For the text-containing cell, return its midpoint in (X, Y) coordinate format. 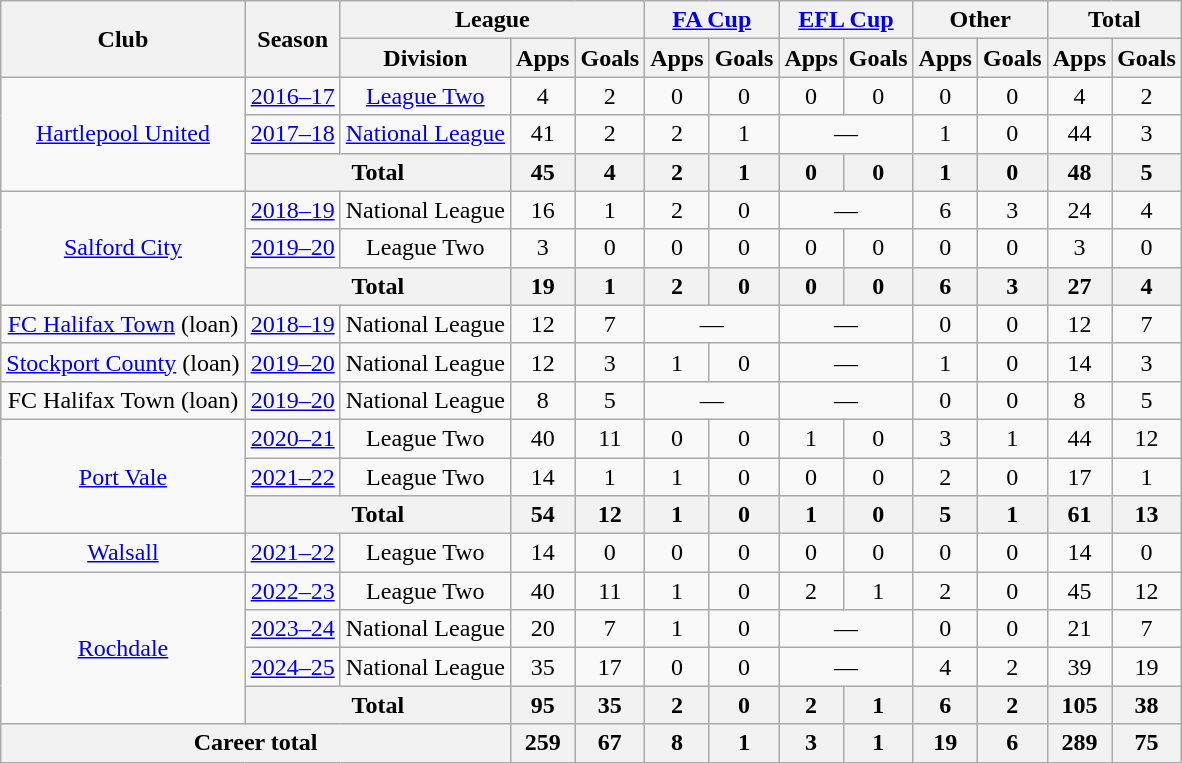
105 (1079, 705)
Season (292, 39)
24 (1079, 210)
20 (543, 629)
16 (543, 210)
27 (1079, 286)
67 (610, 743)
2022–23 (292, 591)
2023–24 (292, 629)
39 (1079, 667)
54 (543, 515)
289 (1079, 743)
Salford City (123, 248)
Career total (256, 743)
League (492, 20)
2017–18 (292, 134)
Stockport County (loan) (123, 362)
95 (543, 705)
Club (123, 39)
Walsall (123, 553)
FA Cup (712, 20)
61 (1079, 515)
13 (1147, 515)
Division (425, 58)
Hartlepool United (123, 134)
21 (1079, 629)
2020–21 (292, 438)
Rochdale (123, 648)
48 (1079, 172)
Other (980, 20)
259 (543, 743)
Port Vale (123, 476)
EFL Cup (846, 20)
2016–17 (292, 96)
75 (1147, 743)
2024–25 (292, 667)
38 (1147, 705)
41 (543, 134)
